Pinpoint the cell where the given text exists, returning its (x, y) midpoint coordinate. 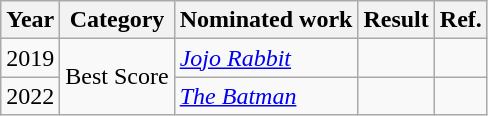
Ref. (460, 20)
2022 (30, 96)
Best Score (117, 77)
The Batman (266, 96)
Year (30, 20)
Category (117, 20)
Nominated work (266, 20)
Jojo Rabbit (266, 58)
2019 (30, 58)
Result (396, 20)
